Provide the (x, y) coordinate of the cell's center where the given text is located.  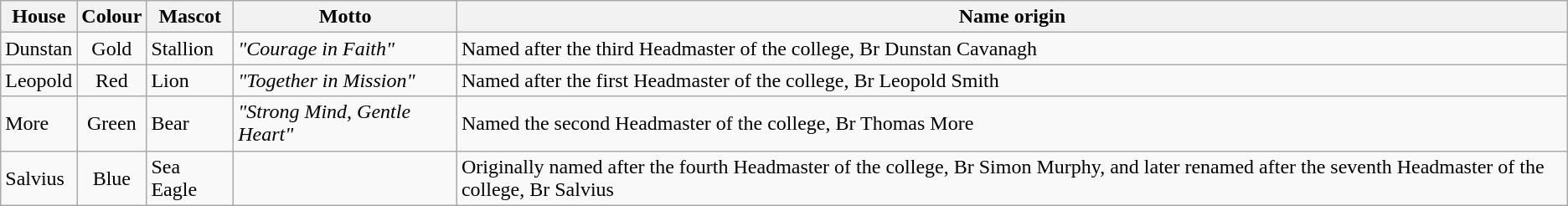
"Courage in Faith" (345, 49)
Motto (345, 17)
Blue (112, 178)
Lion (190, 80)
More (39, 124)
Bear (190, 124)
Red (112, 80)
Green (112, 124)
Sea Eagle (190, 178)
House (39, 17)
Salvius (39, 178)
Leopold (39, 80)
Dunstan (39, 49)
Mascot (190, 17)
Named after the first Headmaster of the college, Br Leopold Smith (1012, 80)
Named after the third Headmaster of the college, Br Dunstan Cavanagh (1012, 49)
Named the second Headmaster of the college, Br Thomas More (1012, 124)
"Together in Mission" (345, 80)
Colour (112, 17)
"Strong Mind, Gentle Heart" (345, 124)
Gold (112, 49)
Stallion (190, 49)
Name origin (1012, 17)
